Provide the (X, Y) coordinate of the cell's center where the given text is located.  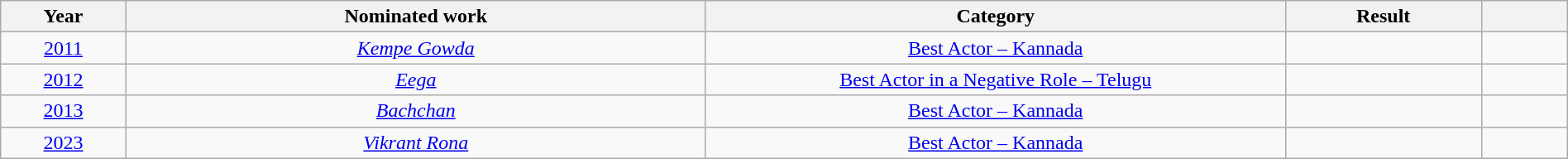
Vikrant Rona (415, 142)
Result (1383, 17)
Bachchan (415, 111)
2011 (64, 48)
Year (64, 17)
Best Actor in a Negative Role – Telugu (996, 79)
Kempe Gowda (415, 48)
2023 (64, 142)
Nominated work (415, 17)
Category (996, 17)
2012 (64, 79)
Eega (415, 79)
2013 (64, 111)
